Identify which cell holds the provided text, then report its (X, Y) central coordinate. 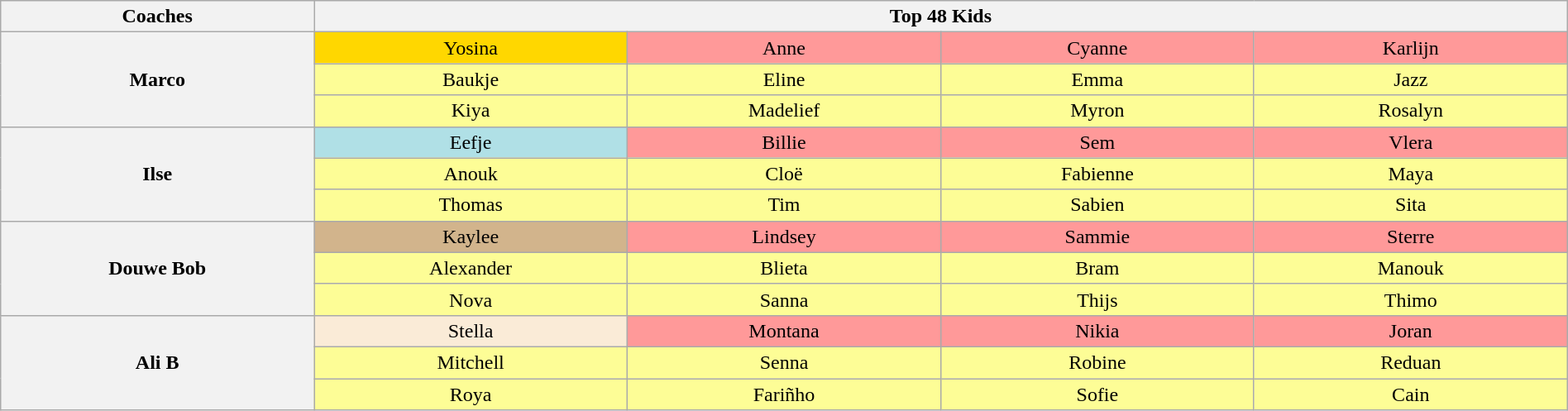
Bram (1097, 268)
Sabien (1097, 205)
Mitchell (471, 362)
Fabienne (1097, 174)
Kiya (471, 111)
Thijs (1097, 299)
Baukje (471, 79)
Karlijn (1411, 48)
Reduan (1411, 362)
Cain (1411, 394)
Sammie (1097, 237)
Yosina (471, 48)
Blieta (784, 268)
Stella (471, 331)
Cyanne (1097, 48)
Montana (784, 331)
Nova (471, 299)
Billie (784, 142)
Vlera (1411, 142)
Senna (784, 362)
Rosalyn (1411, 111)
Eefje (471, 142)
Sita (1411, 205)
Sem (1097, 142)
Ilse (157, 174)
Myron (1097, 111)
Alexander (471, 268)
Robine (1097, 362)
Fariñho (784, 394)
Sofie (1097, 394)
Manouk (1411, 268)
Tim (784, 205)
Lindsey (784, 237)
Maya (1411, 174)
Jazz (1411, 79)
Eline (784, 79)
Thomas (471, 205)
Madelief (784, 111)
Sanna (784, 299)
Emma (1097, 79)
Douwe Bob (157, 268)
Kaylee (471, 237)
Roya (471, 394)
Nikia (1097, 331)
Anne (784, 48)
Coaches (157, 17)
Marco (157, 79)
Sterre (1411, 237)
Joran (1411, 331)
Top 48 Kids (941, 17)
Ali B (157, 362)
Anouk (471, 174)
Thimo (1411, 299)
Cloë (784, 174)
